Search for the cell housing the specified text and yield its (X, Y) center coordinate. 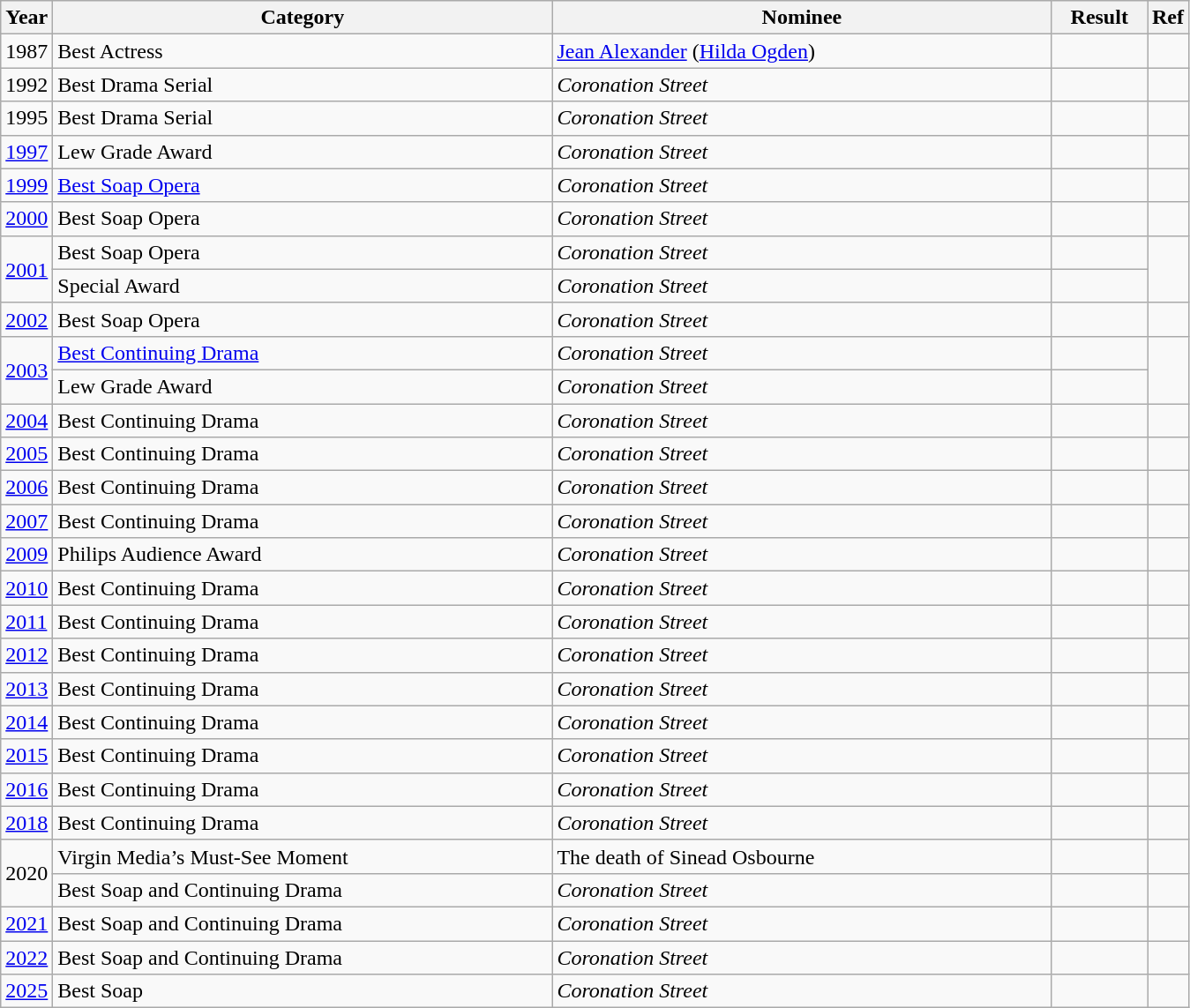
2004 (26, 421)
2005 (26, 454)
2010 (26, 588)
2020 (26, 873)
Year (26, 18)
Jean Alexander (Hilda Ogden) (802, 51)
2016 (26, 789)
Nominee (802, 18)
1995 (26, 118)
2014 (26, 722)
2000 (26, 219)
2002 (26, 319)
2022 (26, 957)
2013 (26, 689)
Best Soap (303, 991)
Virgin Media’s Must-See Moment (303, 856)
Special Award (303, 286)
1997 (26, 152)
2006 (26, 488)
2021 (26, 923)
2007 (26, 521)
Ref (1168, 18)
2012 (26, 655)
2015 (26, 756)
2011 (26, 622)
2009 (26, 555)
2025 (26, 991)
Category (303, 18)
Result (1099, 18)
2003 (26, 370)
2001 (26, 269)
Philips Audience Award (303, 555)
2018 (26, 823)
Best Actress (303, 51)
The death of Sinead Osbourne (802, 856)
1992 (26, 85)
1987 (26, 51)
1999 (26, 185)
